Identify which cell holds the provided text, then report its [X, Y] central coordinate. 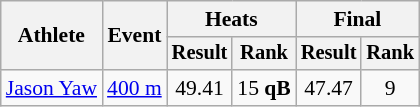
Jason Yaw [52, 88]
Final [358, 19]
49.41 [200, 88]
Event [134, 36]
Heats [232, 19]
Athlete [52, 36]
47.47 [329, 88]
15 qB [264, 88]
9 [390, 88]
400 m [134, 88]
